Extract the (x, y) coordinate from the center of the cell holding the provided text.  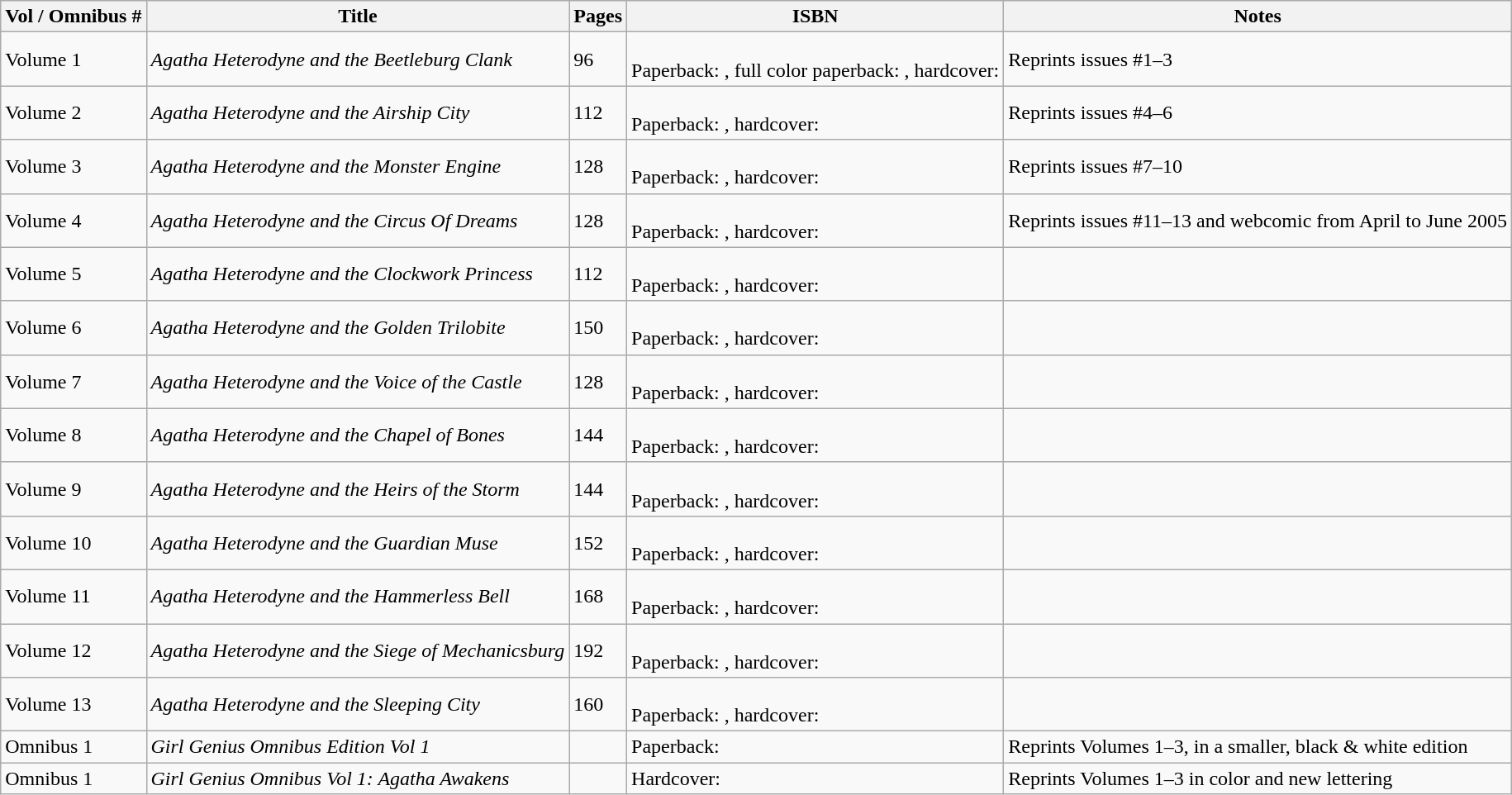
Paperback: , full color paperback: , hardcover: (815, 60)
Agatha Heterodyne and the Chapel of Bones (358, 435)
Agatha Heterodyne and the Golden Trilobite (358, 327)
Volume 8 (74, 435)
Girl Genius Omnibus Vol 1: Agatha Awakens (358, 778)
Agatha Heterodyne and the Beetleburg Clank (358, 60)
Volume 6 (74, 327)
Reprints Volumes 1–3, in a smaller, black & white edition (1258, 747)
Vol / Omnibus # (74, 17)
Agatha Heterodyne and the Heirs of the Storm (358, 489)
Agatha Heterodyne and the Voice of the Castle (358, 382)
Volume 11 (74, 597)
Volume 10 (74, 542)
Volume 9 (74, 489)
Reprints issues #7–10 (1258, 167)
Title (358, 17)
Agatha Heterodyne and the Siege of Mechanicsburg (358, 650)
Volume 12 (74, 650)
152 (598, 542)
Agatha Heterodyne and the Circus Of Dreams (358, 220)
Paperback: (815, 747)
Agatha Heterodyne and the Guardian Muse (358, 542)
Reprints issues #1–3 (1258, 60)
ISBN (815, 17)
Agatha Heterodyne and the Hammerless Bell (358, 597)
168 (598, 597)
Volume 5 (74, 274)
Reprints issues #4–6 (1258, 112)
Volume 13 (74, 704)
96 (598, 60)
Volume 7 (74, 382)
192 (598, 650)
Volume 2 (74, 112)
Girl Genius Omnibus Edition Vol 1 (358, 747)
Notes (1258, 17)
Agatha Heterodyne and the Monster Engine (358, 167)
Agatha Heterodyne and the Sleeping City (358, 704)
Volume 4 (74, 220)
150 (598, 327)
Agatha Heterodyne and the Airship City (358, 112)
Reprints Volumes 1–3 in color and new lettering (1258, 778)
Volume 3 (74, 167)
160 (598, 704)
Hardcover: (815, 778)
Volume 1 (74, 60)
Pages (598, 17)
Reprints issues #11–13 and webcomic from April to June 2005 (1258, 220)
Agatha Heterodyne and the Clockwork Princess (358, 274)
